Scan for the cell matching the given text and deliver its (x, y) coordinate at center. 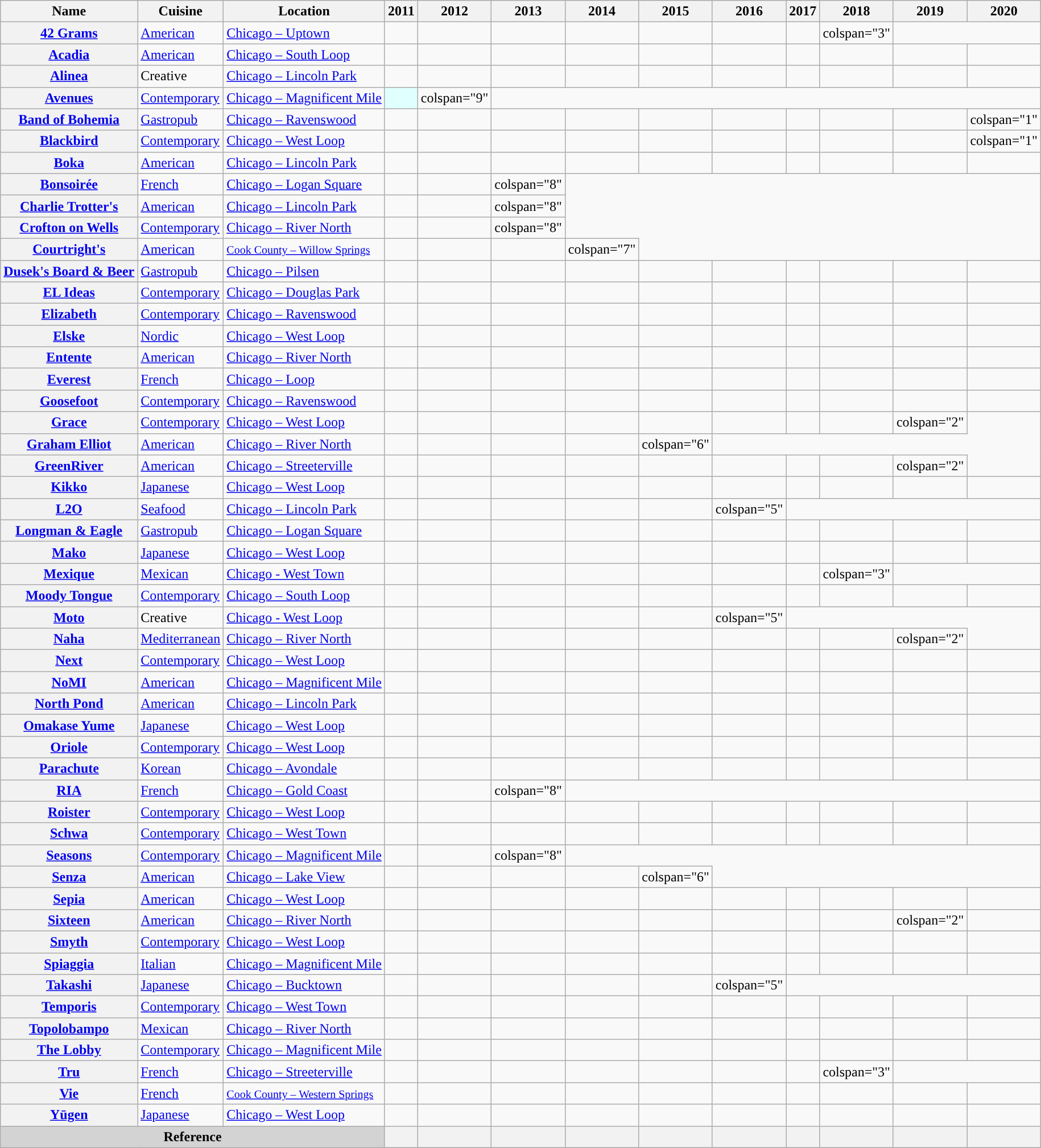
Naha (69, 639)
2013 (528, 11)
Nordic (181, 336)
The Lobby (69, 1050)
Seafood (181, 509)
Parachute (69, 769)
Longman & Eagle (69, 531)
Spiaggia (69, 964)
Italian (181, 964)
Charlie Trotter's (69, 206)
Chicago – Pilsen (304, 271)
colspan="7" (602, 249)
Chicago – Uptown (304, 33)
Chicago – Avondale (304, 769)
L2O (69, 509)
Boka (69, 163)
Dusek's Board & Beer (69, 271)
EL Ideas (69, 293)
Temporis (69, 1007)
Chicago – Douglas Park (304, 293)
2020 (1004, 11)
Smyth (69, 942)
Oriole (69, 747)
Senza (69, 877)
2018 (857, 11)
2012 (455, 11)
Next (69, 661)
Goosefoot (69, 401)
colspan="9" (455, 98)
Grace (69, 422)
Elske (69, 336)
Chicago – Bucktown (304, 985)
Chicago – Loop (304, 379)
Moody Tongue (69, 595)
Elizabeth (69, 314)
Crofton on Wells (69, 227)
Alinea (69, 76)
Everest (69, 379)
Mako (69, 552)
Roister (69, 812)
Blackbird (69, 141)
Cook County – Western Springs (304, 1093)
RIA (69, 790)
Tru (69, 1072)
Topolobampo (69, 1029)
Chicago - West Town (304, 574)
Vie (69, 1093)
GreenRiver (69, 466)
Schwa (69, 834)
Omakase Yume (69, 726)
North Pond (69, 704)
Chicago – Gold Coast (304, 790)
Mediterranean (181, 639)
Mexique (69, 574)
Takashi (69, 985)
42 Grams (69, 33)
Chicago – Lake View (304, 877)
Korean (181, 769)
2017 (803, 11)
2015 (676, 11)
Acadia (69, 55)
Courtright's (69, 249)
Band of Bohemia (69, 119)
2016 (749, 11)
NoMI (69, 682)
Graham Elliot (69, 444)
Cook County – Willow Springs (304, 249)
Cuisine (181, 11)
Entente (69, 358)
Kikko (69, 487)
2019 (930, 11)
Moto (69, 617)
Avenues (69, 98)
2011 (401, 11)
Seasons (69, 855)
Name (69, 11)
Location (304, 11)
Yūgen (69, 1115)
Bonsoirée (69, 184)
Reference (193, 1137)
Sixteen (69, 920)
Sepia (69, 898)
Chicago - West Loop (304, 617)
2014 (602, 11)
